For the text-containing cell, return its midpoint in (x, y) coordinate format. 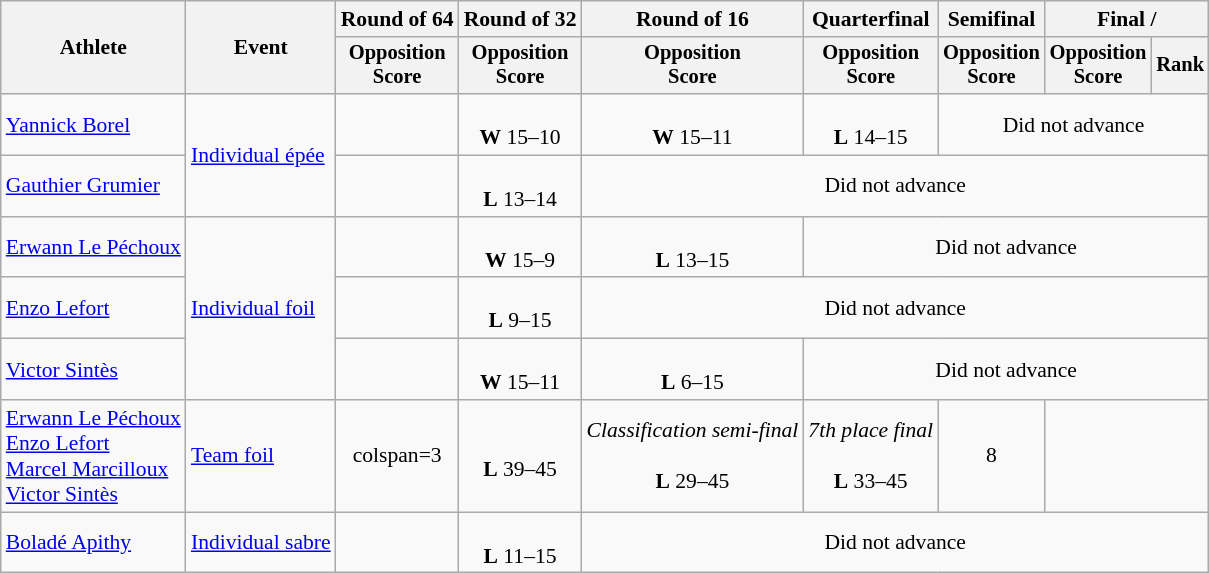
colspan=3 (398, 456)
Gauthier Grumier (94, 186)
Yannick Borel (94, 124)
Erwann Le PéchouxEnzo LefortMarcel MarcillouxVictor Sintès (94, 456)
Rank (1180, 66)
7th place finalL 33–45 (870, 456)
Semifinal (992, 19)
Classification semi-finalL 29–45 (692, 456)
L 14–15 (870, 124)
Enzo Lefort (94, 308)
L 13–14 (520, 186)
L 11–15 (520, 542)
Erwann Le Péchoux (94, 248)
8 (992, 456)
Quarterfinal (870, 19)
L 39–45 (520, 456)
Boladé Apithy (94, 542)
Individual foil (261, 308)
L 9–15 (520, 308)
Round of 16 (692, 19)
Victor Sintès (94, 370)
Athlete (94, 48)
L 6–15 (692, 370)
Individual épée (261, 155)
Event (261, 48)
Final / (1127, 19)
Round of 32 (520, 19)
L 13–15 (692, 248)
W 15–10 (520, 124)
Team foil (261, 456)
W 15–9 (520, 248)
Individual sabre (261, 542)
Round of 64 (398, 19)
